Return the [x, y] coordinate for the center point of the cell that contains the specified text.  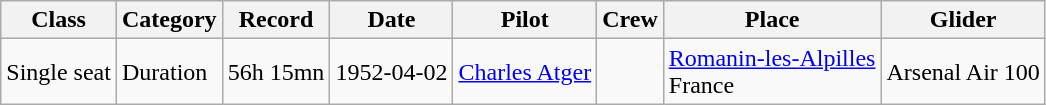
56h 15mn [276, 72]
Record [276, 20]
1952-04-02 [392, 72]
Pilot [525, 20]
Charles Atger [525, 72]
Crew [630, 20]
Arsenal Air 100 [963, 72]
Category [169, 20]
Date [392, 20]
Class [59, 20]
Duration [169, 72]
Single seat [59, 72]
Place [772, 20]
Romanin-les-AlpillesFrance [772, 72]
Glider [963, 20]
